Find where the given text appears and provide that cell's center as [x, y] coordinate. 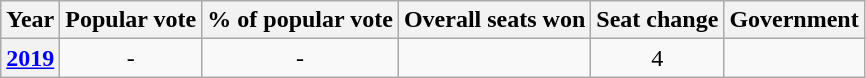
2019 [30, 58]
Overall seats won [494, 20]
4 [658, 58]
% of popular vote [300, 20]
Year [30, 20]
Popular vote [131, 20]
Seat change [658, 20]
Government [794, 20]
